Determine the [X, Y] coordinate at the center of the cell enclosing the given text.  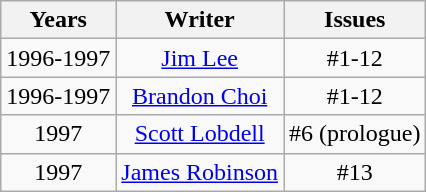
Scott Lobdell [200, 134]
James Robinson [200, 172]
Brandon Choi [200, 96]
Years [58, 20]
#6 (prologue) [355, 134]
Jim Lee [200, 58]
Writer [200, 20]
#13 [355, 172]
Issues [355, 20]
